Provide the [x, y] coordinate of the cell's center where the given text is located.  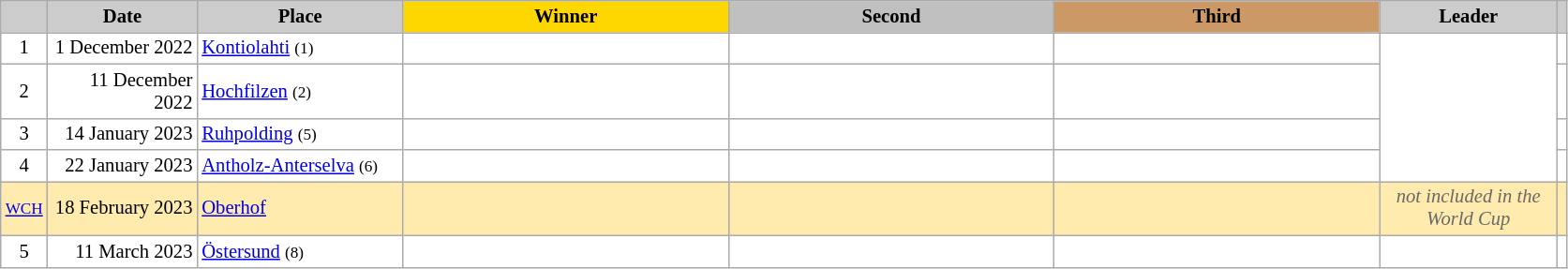
18 February 2023 [123, 208]
22 January 2023 [123, 166]
14 January 2023 [123, 134]
Third [1217, 16]
Oberhof [300, 208]
Date [123, 16]
11 March 2023 [123, 251]
Hochfilzen (2) [300, 91]
Kontiolahti (1) [300, 48]
11 December 2022 [123, 91]
4 [24, 166]
Winner [566, 16]
5 [24, 251]
WCH [24, 208]
1 [24, 48]
not included in the World Cup [1469, 208]
Second [890, 16]
Leader [1469, 16]
3 [24, 134]
Antholz-Anterselva (6) [300, 166]
Place [300, 16]
2 [24, 91]
Östersund (8) [300, 251]
1 December 2022 [123, 48]
Ruhpolding (5) [300, 134]
